Search for the cell housing the specified text and yield its [x, y] center coordinate. 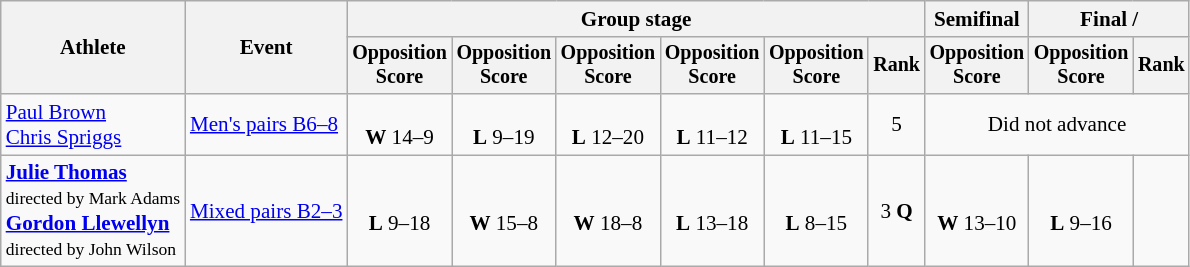
L 9–18 [399, 211]
Athlete [93, 48]
Did not advance [1058, 124]
Mixed pairs B2–3 [266, 211]
W 15–8 [504, 211]
Paul BrownChris Spriggs [93, 124]
L 8–15 [816, 211]
L 12–20 [608, 124]
Semifinal [977, 18]
5 [896, 124]
W 14–9 [399, 124]
Julie Thomasdirected by Mark AdamsGordon Llewellyndirected by John Wilson [93, 211]
Final / [1109, 18]
3 Q [896, 211]
L 11–12 [712, 124]
W 18–8 [608, 211]
W 13–10 [977, 211]
L 11–15 [816, 124]
L 9–19 [504, 124]
Event [266, 48]
Men's pairs B6–8 [266, 124]
Group stage [636, 18]
L 9–16 [1081, 211]
L 13–18 [712, 211]
